Identify which cell holds the provided text, then report its (X, Y) central coordinate. 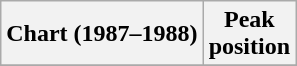
Peakposition (249, 34)
Chart (1987–1988) (102, 34)
